From the cell containing the given text, extract its center point as [X, Y] coordinate. 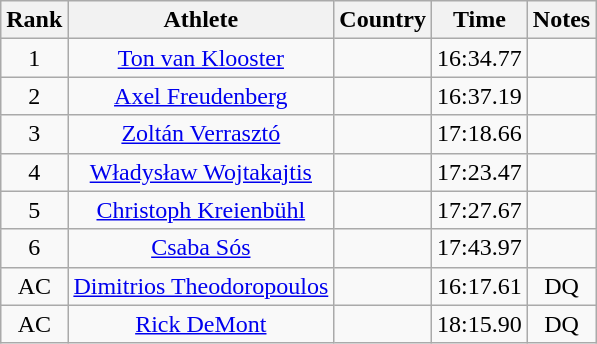
Rick DeMont [201, 324]
6 [34, 248]
Time [480, 20]
17:18.66 [480, 134]
Notes [561, 20]
Athlete [201, 20]
1 [34, 58]
17:43.97 [480, 248]
4 [34, 172]
18:15.90 [480, 324]
Ton van Klooster [201, 58]
17:23.47 [480, 172]
16:17.61 [480, 286]
Axel Freudenberg [201, 96]
Rank [34, 20]
Zoltán Verrasztó [201, 134]
16:34.77 [480, 58]
Csaba Sós [201, 248]
16:37.19 [480, 96]
Władysław Wojtakajtis [201, 172]
17:27.67 [480, 210]
2 [34, 96]
Dimitrios Theodoropoulos [201, 286]
3 [34, 134]
Country [383, 20]
Christoph Kreienbühl [201, 210]
5 [34, 210]
